Return the [x, y] coordinate for the center point of the cell that contains the specified text.  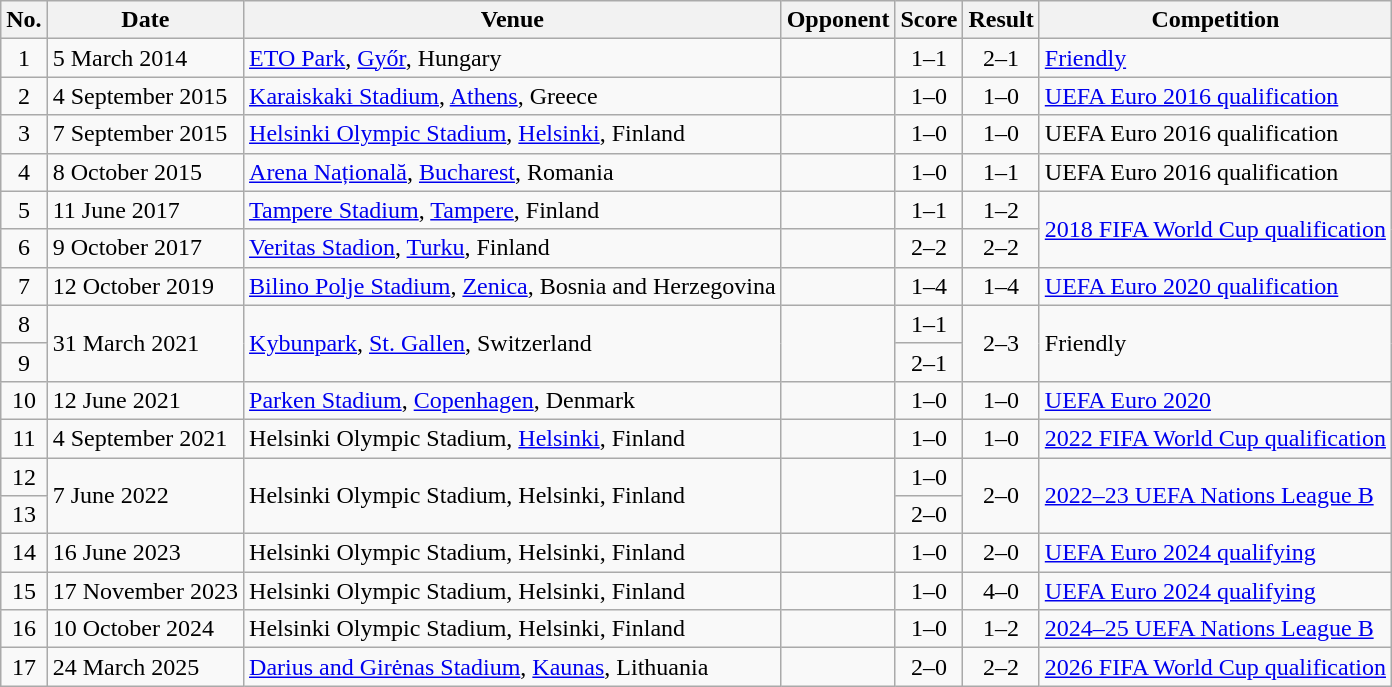
2022 FIFA World Cup qualification [1215, 438]
14 [24, 553]
UEFA Euro 2020 qualification [1215, 286]
Venue [513, 20]
12 October 2019 [145, 286]
16 June 2023 [145, 553]
2 [24, 96]
Kybunpark, St. Gallen, Switzerland [513, 343]
3 [24, 134]
Date [145, 20]
7 June 2022 [145, 496]
2024–25 UEFA Nations League B [1215, 629]
4 September 2015 [145, 96]
17 [24, 667]
4 [24, 172]
24 March 2025 [145, 667]
8 [24, 324]
Tampere Stadium, Tampere, Finland [513, 210]
7 [24, 286]
9 [24, 362]
Karaiskaki Stadium, Athens, Greece [513, 96]
10 [24, 400]
Darius and Girėnas Stadium, Kaunas, Lithuania [513, 667]
10 October 2024 [145, 629]
7 September 2015 [145, 134]
2018 FIFA World Cup qualification [1215, 229]
4 September 2021 [145, 438]
31 March 2021 [145, 343]
Opponent [838, 20]
4–0 [1001, 591]
No. [24, 20]
2026 FIFA World Cup qualification [1215, 667]
6 [24, 248]
ETO Park, Győr, Hungary [513, 58]
11 [24, 438]
12 [24, 477]
9 October 2017 [145, 248]
5 [24, 210]
12 June 2021 [145, 400]
UEFA Euro 2020 [1215, 400]
Score [929, 20]
5 March 2014 [145, 58]
15 [24, 591]
11 June 2017 [145, 210]
Bilino Polje Stadium, Zenica, Bosnia and Herzegovina [513, 286]
2022–23 UEFA Nations League B [1215, 496]
17 November 2023 [145, 591]
8 October 2015 [145, 172]
2–3 [1001, 343]
Competition [1215, 20]
Result [1001, 20]
13 [24, 515]
Veritas Stadion, Turku, Finland [513, 248]
1 [24, 58]
Arena Națională, Bucharest, Romania [513, 172]
16 [24, 629]
Parken Stadium, Copenhagen, Denmark [513, 400]
